Locate the cell with the specified text and output its [x, y] center coordinate. 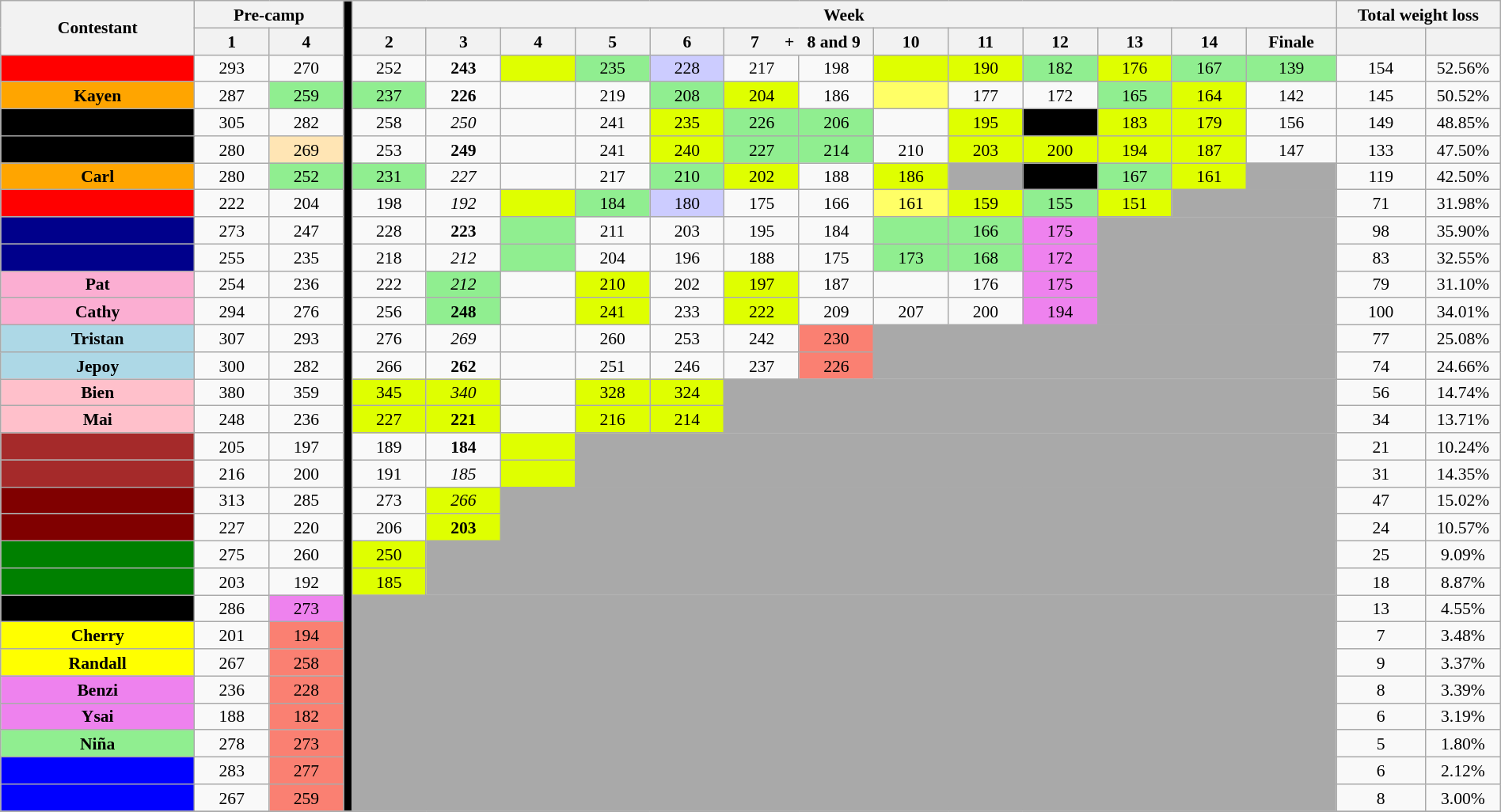
183 [1134, 123]
Total weight loss [1419, 14]
Week [844, 14]
Jepoy [98, 366]
79 [1381, 284]
Randall [98, 662]
25 [1381, 555]
14 [1209, 41]
Finale [1292, 41]
287 [232, 96]
14.74% [1463, 393]
221 [463, 419]
71 [1381, 203]
7 [1381, 636]
142 [1292, 96]
Benzi [98, 689]
12 [1060, 41]
231 [389, 176]
278 [232, 744]
14.35% [1463, 473]
24 [1381, 528]
180 [687, 203]
328 [613, 393]
324 [687, 393]
3 [463, 41]
48.85% [1463, 123]
168 [986, 257]
313 [232, 500]
77 [1381, 339]
345 [389, 393]
18 [1381, 582]
119 [1381, 176]
179 [1209, 123]
173 [911, 257]
7 + 8 and 9 [800, 41]
205 [232, 446]
277 [306, 771]
254 [232, 284]
340 [463, 393]
Niña [98, 744]
208 [687, 96]
155 [1060, 203]
21 [1381, 446]
219 [613, 96]
Carl [98, 176]
Bien [98, 393]
Tristan [98, 339]
24.66% [1463, 366]
56 [1381, 393]
164 [1209, 96]
Contestant [98, 28]
159 [986, 203]
230 [836, 339]
211 [613, 230]
251 [613, 366]
233 [687, 312]
Pre-camp [269, 14]
Kayen [98, 96]
380 [232, 393]
270 [306, 68]
133 [1381, 150]
10 [911, 41]
196 [687, 257]
1.80% [1463, 744]
8.87% [1463, 582]
300 [232, 366]
35.90% [1463, 230]
83 [1381, 257]
4.55% [1463, 609]
262 [463, 366]
151 [1134, 203]
359 [306, 393]
156 [1292, 123]
223 [463, 230]
256 [389, 312]
Mai [98, 419]
201 [232, 636]
149 [1381, 123]
50.52% [1463, 96]
47 [1381, 500]
74 [1381, 366]
1 [232, 41]
190 [986, 68]
3.19% [1463, 716]
240 [687, 150]
11 [986, 41]
3.48% [1463, 636]
47.50% [1463, 150]
209 [836, 312]
Cherry [98, 636]
294 [232, 312]
Pat [98, 284]
247 [306, 230]
189 [389, 446]
34 [1381, 419]
220 [306, 528]
25.08% [1463, 339]
3.39% [1463, 689]
31.10% [1463, 284]
3.37% [1463, 662]
9 [1381, 662]
Cathy [98, 312]
145 [1381, 96]
10.24% [1463, 446]
34.01% [1463, 312]
3.00% [1463, 798]
285 [306, 500]
243 [463, 68]
275 [232, 555]
9.09% [1463, 555]
249 [463, 150]
31.98% [1463, 203]
218 [389, 257]
283 [232, 771]
165 [1134, 96]
207 [911, 312]
154 [1381, 68]
42.50% [1463, 176]
98 [1381, 230]
15.02% [1463, 500]
2 [389, 41]
242 [762, 339]
255 [232, 257]
10.57% [1463, 528]
13.71% [1463, 419]
52.56% [1463, 68]
31 [1381, 473]
Ysai [98, 716]
307 [232, 339]
147 [1292, 150]
2.12% [1463, 771]
191 [389, 473]
246 [687, 366]
286 [232, 609]
32.55% [1463, 257]
100 [1381, 312]
305 [232, 123]
177 [986, 96]
139 [1292, 68]
